Extract the (X, Y) coordinate from the center of the cell holding the provided text.  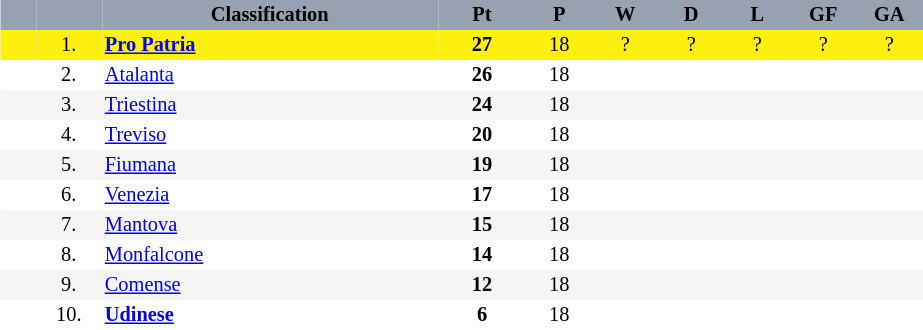
20 (482, 135)
W (625, 15)
Triestina (270, 105)
10. (69, 315)
15 (482, 225)
27 (482, 45)
19 (482, 165)
L (757, 15)
Atalanta (270, 75)
6. (69, 195)
14 (482, 255)
Classification (270, 15)
2. (69, 75)
Udinese (270, 315)
8. (69, 255)
5. (69, 165)
24 (482, 105)
GA (889, 15)
Venezia (270, 195)
12 (482, 285)
1. (69, 45)
Treviso (270, 135)
Comense (270, 285)
7. (69, 225)
Mantova (270, 225)
9. (69, 285)
3. (69, 105)
Pt (482, 15)
6 (482, 315)
P (559, 15)
D (691, 15)
Fiumana (270, 165)
4. (69, 135)
Pro Patria (270, 45)
Monfalcone (270, 255)
26 (482, 75)
GF (823, 15)
17 (482, 195)
